Provide the (X, Y) coordinate of the cell's center where the given text is located.  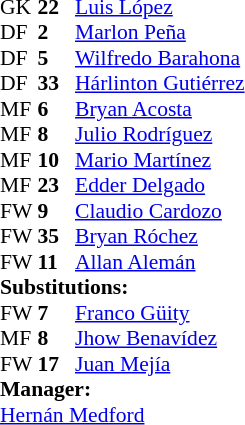
Jhow Benavídez (160, 339)
Manager: (122, 389)
Bryan Róchez (160, 237)
Mario Martínez (160, 160)
23 (57, 185)
11 (57, 262)
9 (57, 211)
Juan Mejía (160, 364)
5 (57, 58)
Hárlinton Gutiérrez (160, 83)
7 (57, 313)
Franco Güity (160, 313)
Marlon Peña (160, 33)
Substitutions: (122, 287)
Edder Delgado (160, 185)
35 (57, 237)
Wilfredo Barahona (160, 58)
Allan Alemán (160, 262)
Julio Rodríguez (160, 135)
17 (57, 364)
Claudio Cardozo (160, 211)
10 (57, 160)
6 (57, 109)
Bryan Acosta (160, 109)
33 (57, 83)
2 (57, 33)
